Identify which cell holds the provided text, then report its (x, y) central coordinate. 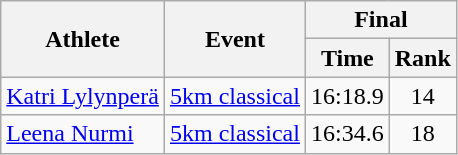
Athlete (83, 39)
Katri Lylynperä (83, 96)
16:18.9 (347, 96)
Final (380, 20)
14 (422, 96)
Leena Nurmi (83, 134)
Time (347, 58)
18 (422, 134)
Rank (422, 58)
16:34.6 (347, 134)
Event (234, 39)
